Scan for the cell matching the given text and deliver its [X, Y] coordinate at center. 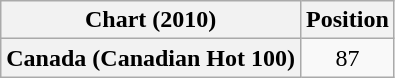
Canada (Canadian Hot 100) [151, 58]
87 [348, 58]
Position [348, 20]
Chart (2010) [151, 20]
